Search for the cell housing the specified text and yield its [x, y] center coordinate. 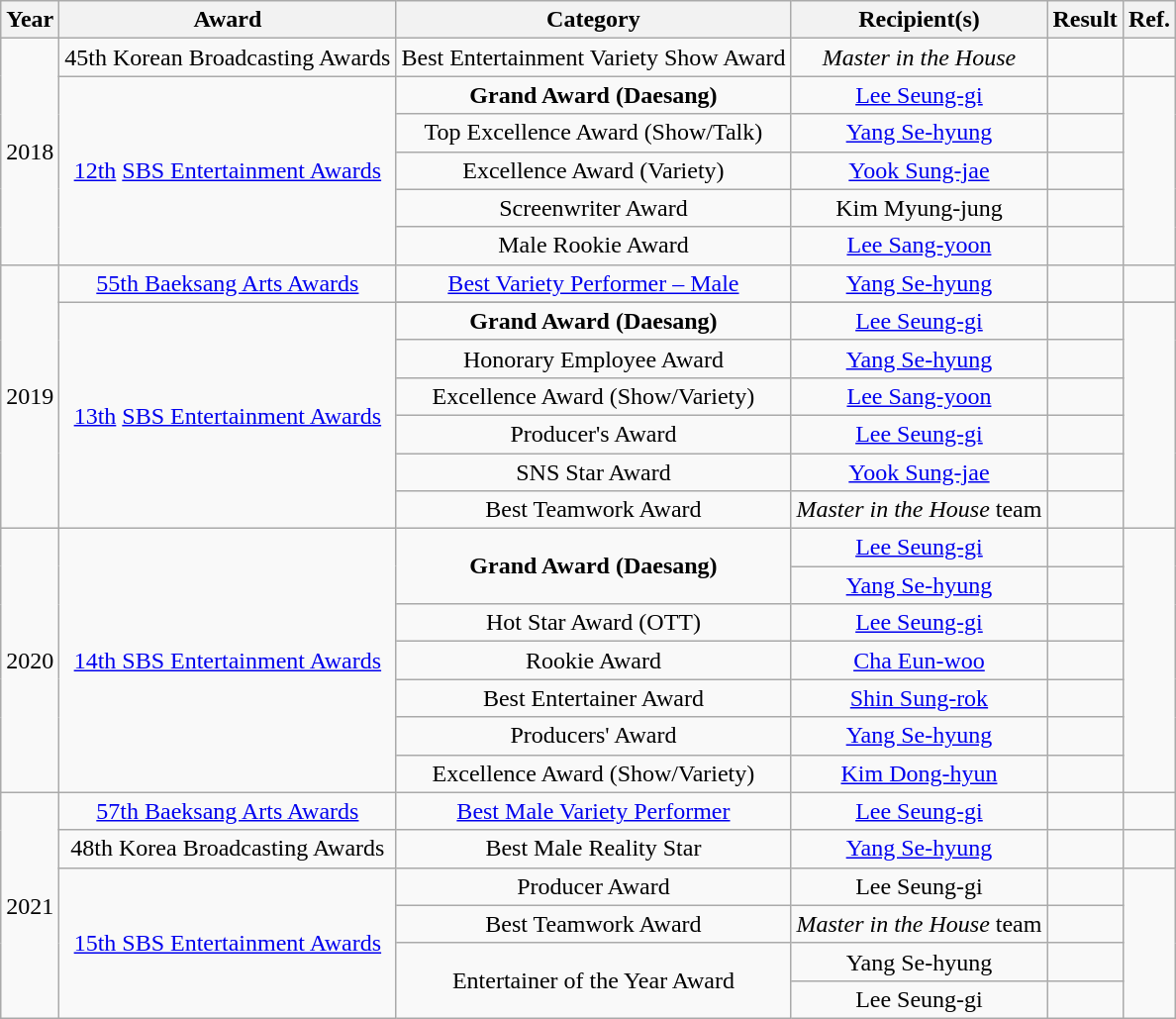
Male Rookie Award [594, 246]
13th SBS Entertainment Awards [228, 415]
Ref. [1148, 20]
Producer's Award [594, 434]
Best Variety Performer – Male [594, 283]
15th SBS Entertainment Awards [228, 943]
14th SBS Entertainment Awards [228, 661]
Best Entertainment Variety Show Award [594, 57]
Year [30, 20]
Master in the House [919, 57]
Kim Dong-hyun [919, 773]
45th Korean Broadcasting Awards [228, 57]
2020 [30, 661]
55th Baeksang Arts Awards [228, 283]
Recipient(s) [919, 20]
12th SBS Entertainment Awards [228, 170]
2018 [30, 152]
Best Entertainer Award [594, 698]
2021 [30, 905]
Best Male Reality Star [594, 849]
Producers' Award [594, 736]
Honorary Employee Award [594, 358]
Top Excellence Award (Show/Talk) [594, 133]
Best Male Variety Performer [594, 811]
Kim Myung-jung [919, 208]
Screenwriter Award [594, 208]
Cha Eun-woo [919, 661]
Hot Star Award (OTT) [594, 623]
57th Baeksang Arts Awards [228, 811]
Shin Sung-rok [919, 698]
48th Korea Broadcasting Awards [228, 849]
Producer Award [594, 886]
Category [594, 20]
Award [228, 20]
Rookie Award [594, 661]
Result [1085, 20]
Excellence Award (Variety) [594, 170]
Entertainer of the Year Award [594, 980]
2019 [30, 396]
SNS Star Award [594, 472]
